Provide the (x, y) coordinate of the cell's center where the given text is located.  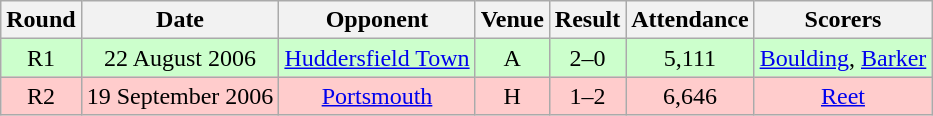
Huddersfield Town (377, 58)
Scorers (843, 20)
22 August 2006 (180, 58)
2–0 (587, 58)
H (512, 96)
5,111 (690, 58)
Boulding, Barker (843, 58)
6,646 (690, 96)
R2 (41, 96)
19 September 2006 (180, 96)
Reet (843, 96)
Portsmouth (377, 96)
Date (180, 20)
R1 (41, 58)
Result (587, 20)
Attendance (690, 20)
Venue (512, 20)
Round (41, 20)
1–2 (587, 96)
A (512, 58)
Opponent (377, 20)
